Extract the (X, Y) coordinate from the center of the cell holding the provided text.  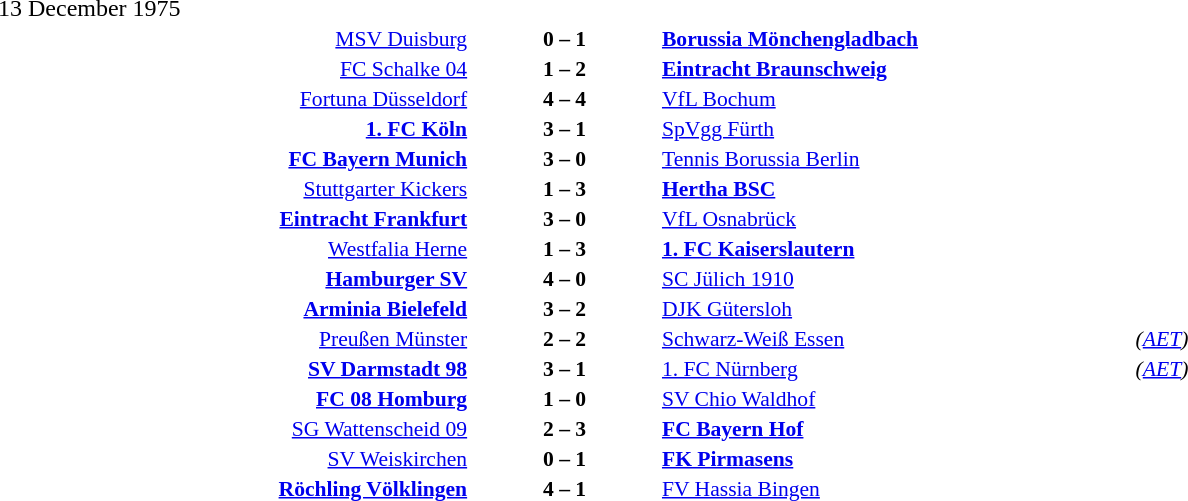
2 – 3 (564, 428)
4 – 0 (564, 278)
DJK Gütersloh (896, 308)
2 – 2 (564, 338)
Hertha BSC (896, 188)
1. FC Kaiserslautern (896, 248)
1 – 0 (564, 398)
Schwarz-Weiß Essen (896, 338)
Eintracht Braunschweig (896, 68)
VfL Osnabrück (896, 218)
SV Chio Waldhof (896, 398)
SpVgg Fürth (896, 128)
Tennis Borussia Berlin (896, 158)
4 – 4 (564, 98)
FC Bayern Hof (896, 428)
SC Jülich 1910 (896, 278)
FK Pirmasens (896, 458)
1. FC Nürnberg (896, 368)
1 – 2 (564, 68)
VfL Bochum (896, 98)
3 – 2 (564, 308)
Borussia Mönchengladbach (896, 38)
